Determine the (X, Y) coordinate at the center of the cell enclosing the given text.  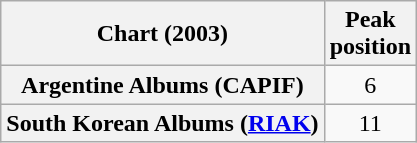
11 (370, 123)
6 (370, 85)
Chart (2003) (162, 34)
Peakposition (370, 34)
Argentine Albums (CAPIF) (162, 85)
South Korean Albums (RIAK) (162, 123)
